Provide the [X, Y] coordinate of the cell's center where the given text is located.  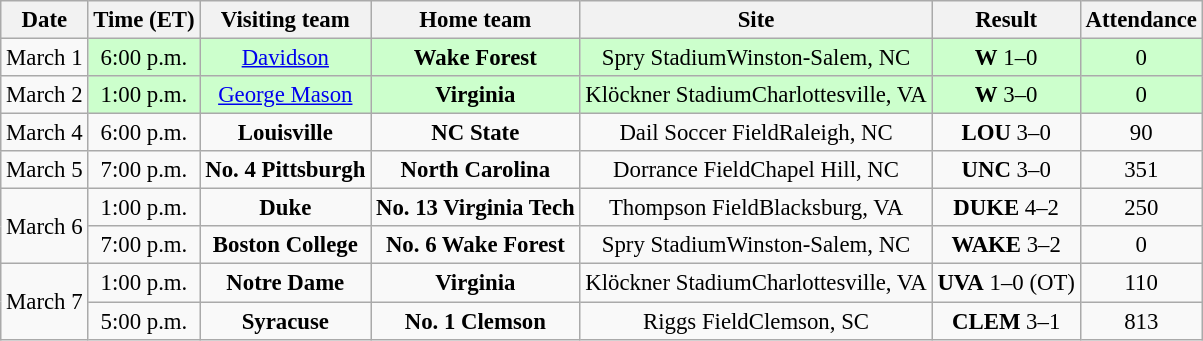
March 2 [44, 95]
No. 1 Clemson [476, 321]
No. 6 Wake Forest [476, 245]
Thompson FieldBlacksburg, VA [756, 208]
Notre Dame [286, 283]
Davidson [286, 58]
250 [1141, 208]
Date [44, 20]
WAKE 3–2 [1006, 245]
W 3–0 [1006, 95]
NC State [476, 133]
March 7 [44, 302]
No. 13 Virginia Tech [476, 208]
Result [1006, 20]
Home team [476, 20]
March 1 [44, 58]
W 1–0 [1006, 58]
DUKE 4–2 [1006, 208]
Louisville [286, 133]
110 [1141, 283]
813 [1141, 321]
Duke [286, 208]
Dail Soccer FieldRaleigh, NC [756, 133]
UNC 3–0 [1006, 170]
Visiting team [286, 20]
5:00 p.m. [144, 321]
CLEM 3–1 [1006, 321]
Site [756, 20]
Dorrance FieldChapel Hill, NC [756, 170]
George Mason [286, 95]
March 4 [44, 133]
LOU 3–0 [1006, 133]
March 5 [44, 170]
No. 4 Pittsburgh [286, 170]
Syracuse [286, 321]
Wake Forest [476, 58]
Riggs FieldClemson, SC [756, 321]
March 6 [44, 226]
Attendance [1141, 20]
Boston College [286, 245]
North Carolina [476, 170]
351 [1141, 170]
Time (ET) [144, 20]
90 [1141, 133]
UVA 1–0 (OT) [1006, 283]
